Find where the given text appears and provide that cell's center as (x, y) coordinate. 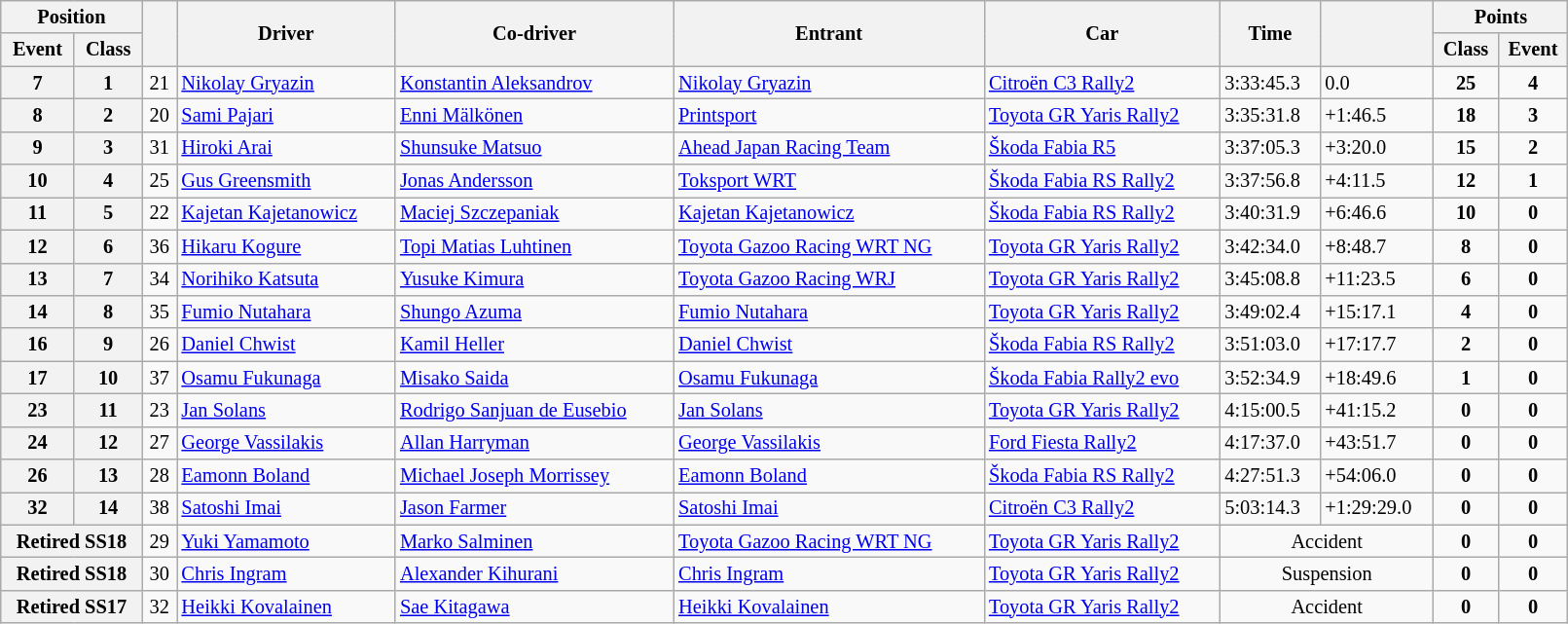
+4:11.5 (1376, 181)
Yuki Yamamoto (286, 541)
+1:29:29.0 (1376, 508)
3:35:31.8 (1269, 115)
Škoda Fabia Rally2 evo (1102, 378)
+3:20.0 (1376, 148)
0.0 (1376, 83)
Enni Mälkönen (534, 115)
Time (1269, 33)
Gus Greensmith (286, 181)
22 (160, 213)
3:37:56.8 (1269, 181)
+54:06.0 (1376, 476)
5 (108, 213)
+8:48.7 (1376, 246)
34 (160, 279)
Car (1102, 33)
Retired SS17 (72, 606)
+18:49.6 (1376, 378)
Ahead Japan Racing Team (829, 148)
29 (160, 541)
+43:51.7 (1376, 443)
37 (160, 378)
30 (160, 573)
Entrant (829, 33)
3:37:05.3 (1269, 148)
Printsport (829, 115)
4:27:51.3 (1269, 476)
3:45:08.8 (1269, 279)
Topi Matias Luhtinen (534, 246)
Yusuke Kimura (534, 279)
4:17:37.0 (1269, 443)
24 (37, 443)
Hikaru Kogure (286, 246)
Kamil Heller (534, 345)
Konstantin Aleksandrov (534, 83)
+1:46.5 (1376, 115)
Points (1501, 17)
21 (160, 83)
27 (160, 443)
Co-driver (534, 33)
Jonas Andersson (534, 181)
+41:15.2 (1376, 410)
Škoda Fabia R5 (1102, 148)
+11:23.5 (1376, 279)
31 (160, 148)
3:42:34.0 (1269, 246)
3:33:45.3 (1269, 83)
3:51:03.0 (1269, 345)
Allan Harryman (534, 443)
Marko Salminen (534, 541)
5:03:14.3 (1269, 508)
Ford Fiesta Rally2 (1102, 443)
20 (160, 115)
Rodrigo Sanjuan de Eusebio (534, 410)
+17:17.7 (1376, 345)
Alexander Kihurani (534, 573)
Toksport WRT (829, 181)
38 (160, 508)
Hiroki Arai (286, 148)
+6:46.6 (1376, 213)
16 (37, 345)
Suspension (1327, 573)
Michael Joseph Morrissey (534, 476)
3:49:02.4 (1269, 312)
Misako Saida (534, 378)
36 (160, 246)
Shungo Azuma (534, 312)
28 (160, 476)
3:52:34.9 (1269, 378)
Shunsuke Matsuo (534, 148)
18 (1466, 115)
Sami Pajari (286, 115)
35 (160, 312)
3:40:31.9 (1269, 213)
+15:17.1 (1376, 312)
Toyota Gazoo Racing WRJ (829, 279)
Driver (286, 33)
Position (72, 17)
Norihiko Katsuta (286, 279)
4:15:00.5 (1269, 410)
17 (37, 378)
Jason Farmer (534, 508)
15 (1466, 148)
Maciej Szczepaniak (534, 213)
Sae Kitagawa (534, 606)
